For the text-containing cell, return its midpoint in (x, y) coordinate format. 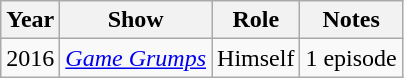
Role (256, 20)
Notes (351, 20)
1 episode (351, 58)
Show (136, 20)
Himself (256, 58)
2016 (30, 58)
Game Grumps (136, 58)
Year (30, 20)
